From the cell containing the given text, extract its center point as (X, Y) coordinate. 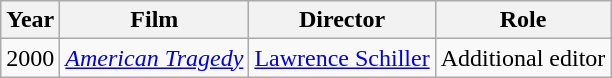
American Tragedy (154, 58)
Additional editor (523, 58)
Role (523, 20)
Director (342, 20)
Year (30, 20)
Film (154, 20)
2000 (30, 58)
Lawrence Schiller (342, 58)
